Search for the cell housing the specified text and yield its [x, y] center coordinate. 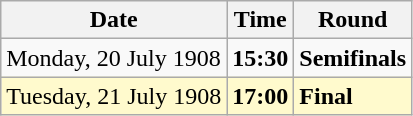
Tuesday, 21 July 1908 [114, 96]
Round [353, 20]
Time [260, 20]
Date [114, 20]
15:30 [260, 58]
Final [353, 96]
Monday, 20 July 1908 [114, 58]
Semifinals [353, 58]
17:00 [260, 96]
